Provide the [X, Y] coordinate of the cell's center where the given text is located.  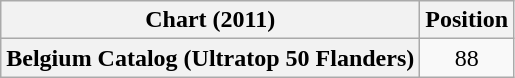
Belgium Catalog (Ultratop 50 Flanders) [210, 58]
Position [467, 20]
Chart (2011) [210, 20]
88 [467, 58]
